Find where the given text appears and provide that cell's center as (X, Y) coordinate. 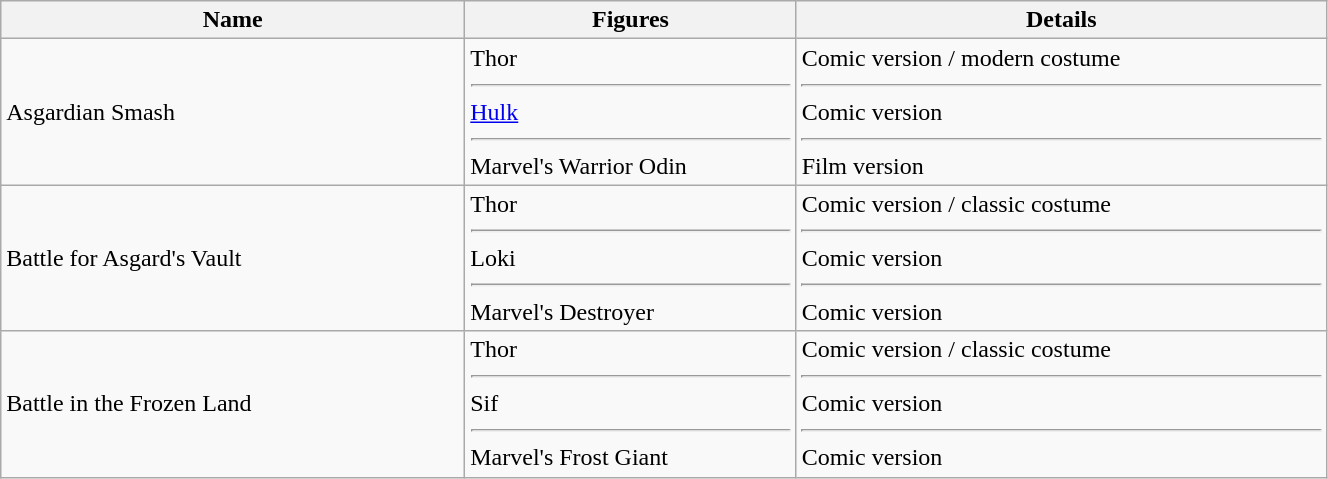
Asgardian Smash (233, 112)
Battle in the Frozen Land (233, 404)
ThorHulkMarvel's Warrior Odin (630, 112)
Comic version / modern costumeComic versionFilm version (1061, 112)
Battle for Asgard's Vault (233, 258)
ThorSifMarvel's Frost Giant (630, 404)
Details (1061, 20)
ThorLokiMarvel's Destroyer (630, 258)
Name (233, 20)
Figures (630, 20)
